Provide the (X, Y) coordinate of the cell's center where the given text is located.  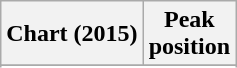
Chart (2015) (72, 34)
Peakposition (189, 34)
